Scan for the cell matching the given text and deliver its [x, y] coordinate at center. 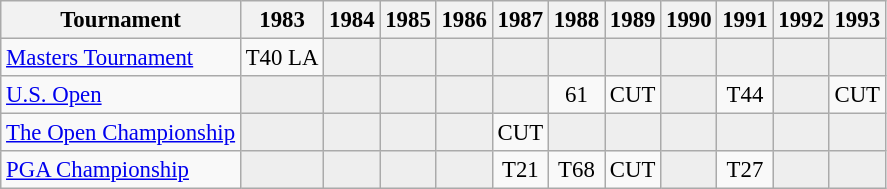
1991 [745, 20]
1993 [857, 20]
1990 [689, 20]
T27 [745, 170]
1985 [408, 20]
1992 [801, 20]
1986 [464, 20]
PGA Championship [121, 170]
Masters Tournament [121, 58]
T40 LA [282, 58]
1989 [633, 20]
The Open Championship [121, 133]
61 [576, 95]
Tournament [121, 20]
T21 [520, 170]
1987 [520, 20]
1984 [352, 20]
U.S. Open [121, 95]
T44 [745, 95]
1988 [576, 20]
T68 [576, 170]
1983 [282, 20]
